Capture the cell that displays the provided text and extract its [x, y] central coordinate. 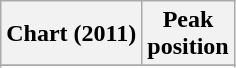
Peakposition [188, 34]
Chart (2011) [72, 34]
